Capture the cell that displays the provided text and extract its (x, y) central coordinate. 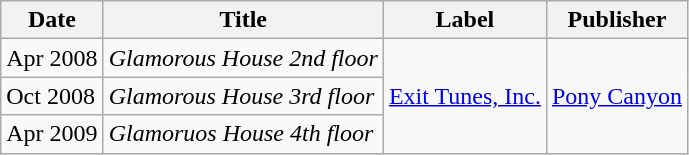
Glamorous House 2nd floor (243, 58)
Apr 2009 (52, 134)
Publisher (616, 20)
Pony Canyon (616, 96)
Apr 2008 (52, 58)
Exit Tunes, Inc. (464, 96)
Glamorous House 3rd floor (243, 96)
Glamoruos House 4th floor (243, 134)
Date (52, 20)
Oct 2008 (52, 96)
Title (243, 20)
Label (464, 20)
